From the cell containing the given text, extract its center point as (x, y) coordinate. 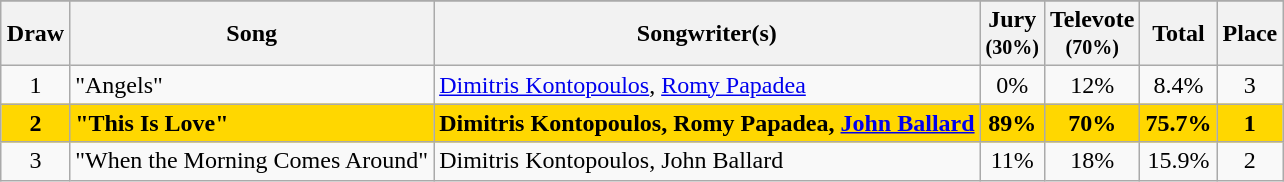
Dimitris Kontopoulos, Romy Papadea (707, 85)
Total (1178, 34)
12% (1092, 85)
Draw (35, 34)
11% (1012, 161)
Dimitris Kontopoulos, John Ballard (707, 161)
"When the Morning Comes Around" (252, 161)
0% (1012, 85)
Place (1250, 34)
Dimitris Kontopoulos, Romy Papadea, John Ballard (707, 123)
15.9% (1178, 161)
"This Is Love" (252, 123)
75.7% (1178, 123)
89% (1012, 123)
Song (252, 34)
"Angels" (252, 85)
18% (1092, 161)
Songwriter(s) (707, 34)
Jury(30%) (1012, 34)
70% (1092, 123)
Televote(70%) (1092, 34)
8.4% (1178, 85)
